Return [x, y] of the center of cell containing provided text 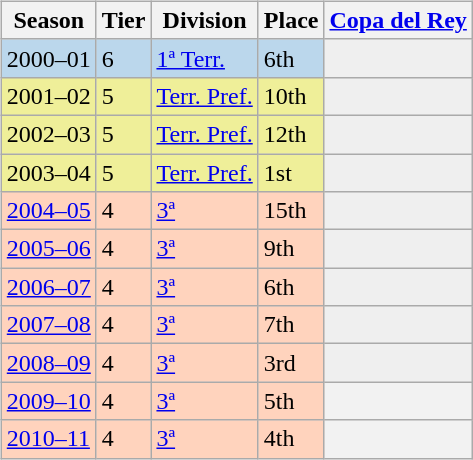
12th [291, 134]
2008–09 [48, 363]
4th [291, 439]
2002–03 [48, 134]
1st [291, 173]
2003–04 [48, 173]
Division [204, 20]
Tier [124, 20]
7th [291, 325]
Copa del Rey [398, 20]
6 [124, 58]
1ª Terr. [204, 58]
9th [291, 249]
Place [291, 20]
5th [291, 401]
2001–02 [48, 96]
15th [291, 211]
2006–07 [48, 287]
3rd [291, 363]
2009–10 [48, 401]
2010–11 [48, 439]
2004–05 [48, 211]
2007–08 [48, 325]
Season [48, 20]
10th [291, 96]
2005–06 [48, 249]
2000–01 [48, 58]
